From the cell containing the given text, extract its center point as (X, Y) coordinate. 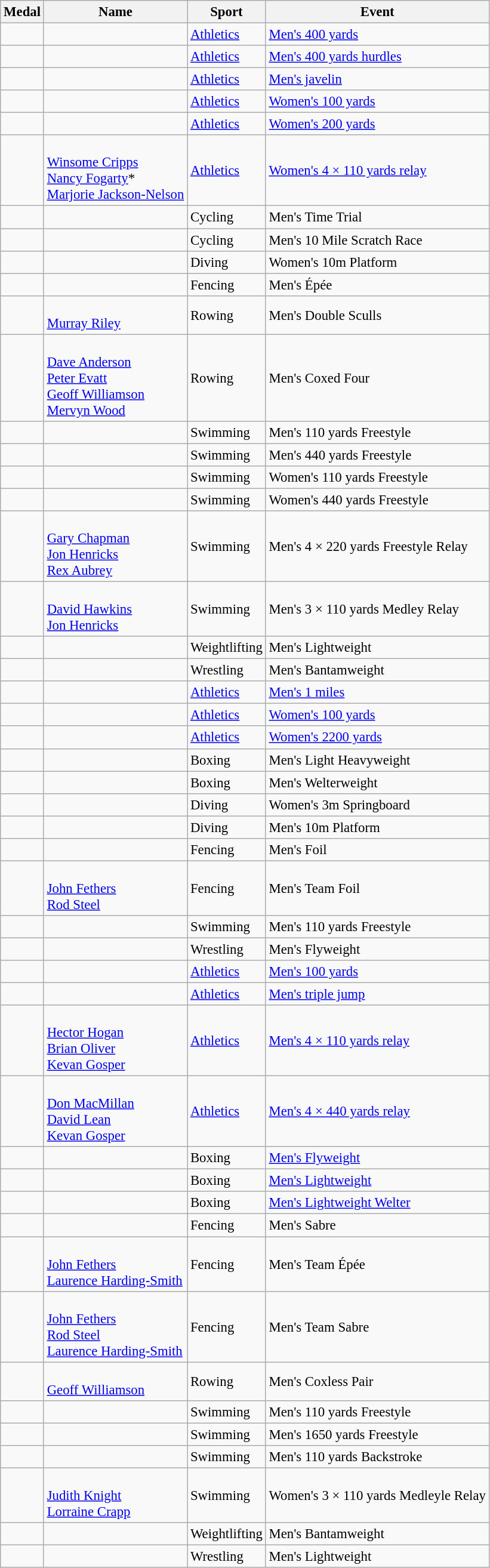
John FethersRod SteelLaurence Harding-Smith (115, 1326)
Men's Double Sculls (377, 315)
Don MacMillanDavid LeanKevan Gosper (115, 1111)
Men's Lightweight Welter (377, 1203)
John FethersLaurence Harding-Smith (115, 1264)
Men's 110 yards Backstroke (377, 1457)
Men's Team Épée (377, 1264)
Men's Time Trial (377, 217)
Men's 10 Mile Scratch Race (377, 240)
Women's 110 yards Freestyle (377, 478)
Event (377, 12)
John FethersRod Steel (115, 888)
Men's Coxless Pair (377, 1381)
Men's Épée (377, 285)
Women's 10m Platform (377, 262)
Men's Light Heavyweight (377, 760)
Gary Chapman Jon Henricks Rex Aubrey (115, 547)
Men's Team Foil (377, 888)
Hector HoganBrian OliverKevan Gosper (115, 1041)
Medal (23, 12)
Sport (227, 12)
Men's 4 × 110 yards relay (377, 1041)
Winsome CrippsNancy Fogarty*Marjorie Jackson-Nelson (115, 171)
Murray Riley (115, 315)
Men's Foil (377, 850)
Men's Team Sabre (377, 1326)
Men's 400 yards hurdles (377, 57)
Women's 3m Springboard (377, 805)
Women's 2200 yards (377, 738)
Men's 440 yards Freestyle (377, 455)
Judith Knight Lorraine Crapp (115, 1495)
Women's 200 yards (377, 124)
Men's Welterweight (377, 783)
Men's javelin (377, 79)
Men's 1650 yards Freestyle (377, 1434)
Men's 4 × 220 yards Freestyle Relay (377, 547)
Men's 10m Platform (377, 827)
Men's 400 yards (377, 35)
Men's 3 × 110 yards Medley Relay (377, 609)
Men's 4 × 440 yards relay (377, 1111)
Women's 4 × 110 yards relay (377, 171)
Geoff Williamson (115, 1381)
Men's 1 miles (377, 692)
Men's Coxed Four (377, 378)
Men's 100 yards (377, 972)
Women's 3 × 110 yards Medleyle Relay (377, 1495)
David Hawkins Jon Henricks (115, 609)
Name (115, 12)
Women's 440 yards Freestyle (377, 500)
Dave Anderson Peter Evatt Geoff Williamson Mervyn Wood (115, 378)
Men's Sabre (377, 1225)
Men's triple jump (377, 994)
